Locate the cell with the specified text and output its (X, Y) center coordinate. 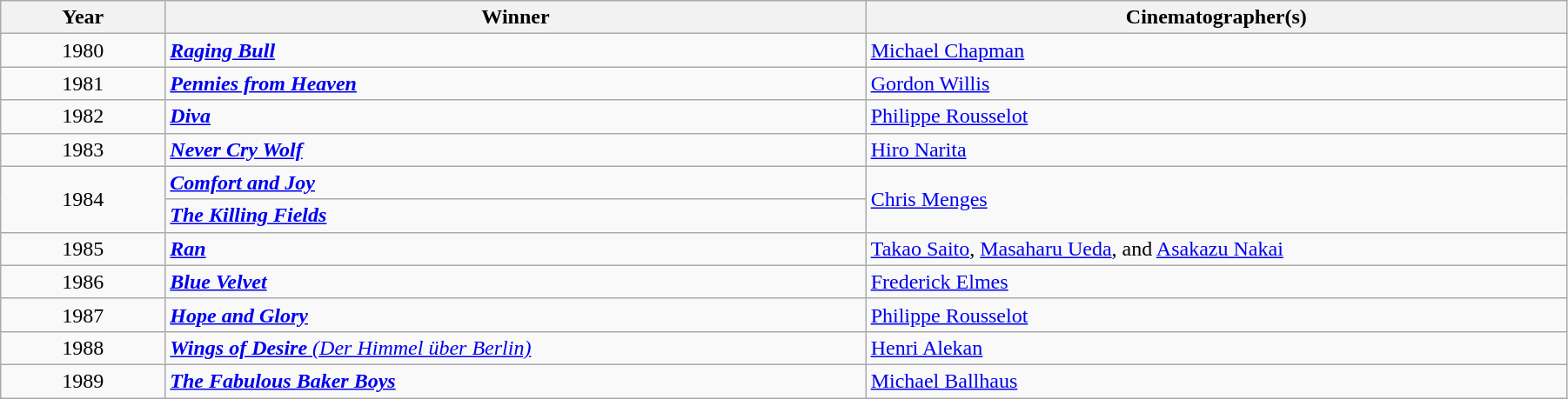
1985 (84, 249)
Pennies from Heaven (515, 83)
Cinematographer(s) (1216, 17)
Winner (515, 17)
1981 (84, 83)
Hope and Glory (515, 315)
The Killing Fields (515, 216)
1987 (84, 315)
Wings of Desire (Der Himmel über Berlin) (515, 348)
Henri Alekan (1216, 348)
Takao Saito, Masaharu Ueda, and Asakazu Nakai (1216, 249)
Michael Chapman (1216, 50)
The Fabulous Baker Boys (515, 381)
Frederick Elmes (1216, 282)
1983 (84, 150)
Gordon Willis (1216, 83)
Hiro Narita (1216, 150)
Never Cry Wolf (515, 150)
Blue Velvet (515, 282)
Comfort and Joy (515, 183)
1988 (84, 348)
1989 (84, 381)
Year (84, 17)
1986 (84, 282)
1980 (84, 50)
Diva (515, 116)
Chris Menges (1216, 199)
Raging Bull (515, 50)
1982 (84, 116)
1984 (84, 199)
Michael Ballhaus (1216, 381)
Ran (515, 249)
